Output the (x, y) coordinate of the center of the cell containing the given text.  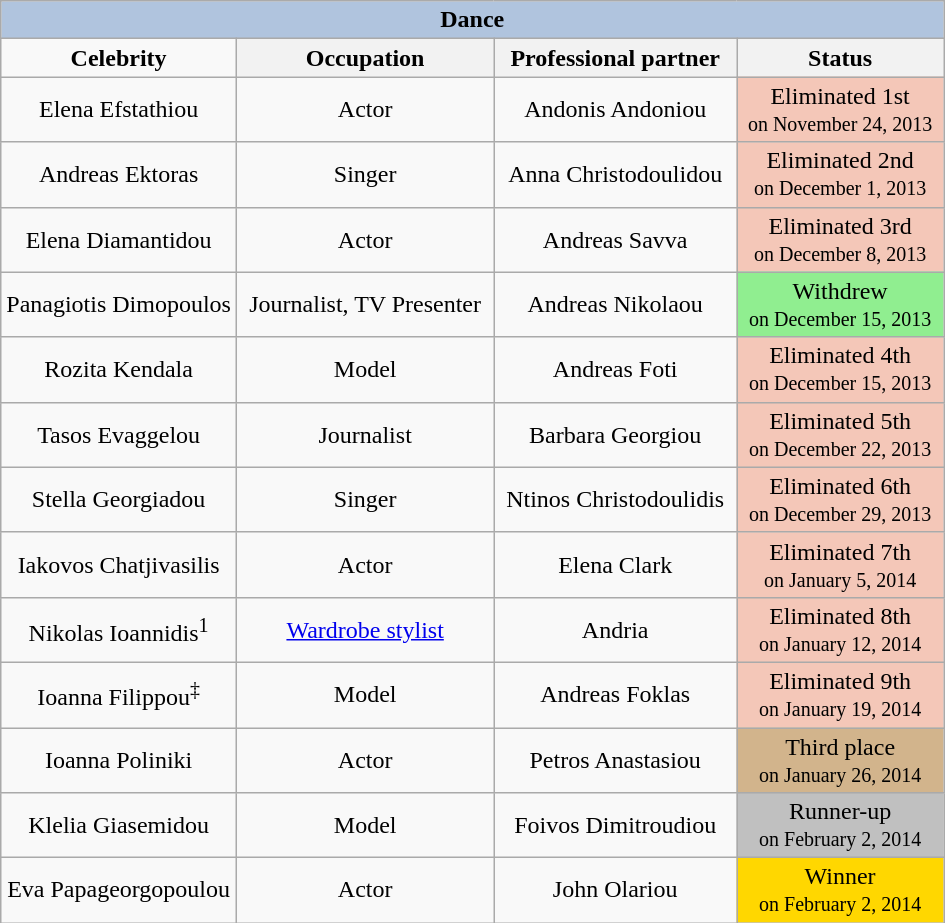
Elena Efstathiou (119, 110)
Ioanna Filippou‡ (119, 694)
Andria (616, 630)
Third placeon January 26, 2014 (840, 760)
Anna Christodoulidou (616, 174)
Wardrobe stylist (364, 630)
Petros Anastasiou (616, 760)
Professional partner (616, 58)
Runner-upon February 2, 2014 (840, 826)
Andonis Andoniou (616, 110)
Andreas Nikolaou (616, 304)
Elena Clark (616, 564)
Stella Georgiadou (119, 500)
Eliminated 2ndon December 1, 2013 (840, 174)
Eliminated 9thon January 19, 2014 (840, 694)
Journalist, TV Presenter (364, 304)
Eliminated 7thon January 5, 2014 (840, 564)
Iakovos Chatjivasilis (119, 564)
Barbara Georgiou (616, 434)
Nikolas Ioannidis1 (119, 630)
Eliminated 6thon December 29, 2013 (840, 500)
Eva Papageorgopoulou (119, 890)
Eliminated 1ston November 24, 2013 (840, 110)
Ntinos Christodoulidis (616, 500)
Andreas Savva (616, 240)
Rozita Kendala (119, 370)
Eliminated 8thon January 12, 2014 (840, 630)
Tasos Evaggelou (119, 434)
John Olariou (616, 890)
Eliminated 4thon December 15, 2013 (840, 370)
Elena Diamantidou (119, 240)
Status (840, 58)
Occupation (364, 58)
Andreas Ektoras (119, 174)
Winneron February 2, 2014 (840, 890)
Eliminated 3rdon December 8, 2013 (840, 240)
Panagiotis Dimopoulos (119, 304)
Foivos Dimitroudiou (616, 826)
Andreas Foti (616, 370)
Ioanna Poliniki (119, 760)
Klelia Giasemidou (119, 826)
Andreas Foklas (616, 694)
Dance (472, 20)
Eliminated 5thon December 22, 2013 (840, 434)
Journalist (364, 434)
Withdrewon December 15, 2013 (840, 304)
Celebrity (119, 58)
